Identify which cell holds the provided text, then report its [x, y] central coordinate. 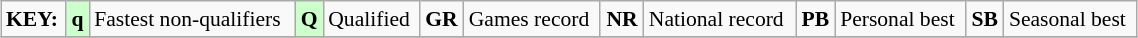
Qualified [371, 19]
Personal best [900, 19]
NR [622, 19]
GR [442, 19]
Fastest non-qualifiers [192, 19]
SB [985, 19]
KEY: [34, 19]
Games record [532, 19]
PB [816, 19]
Seasonal best [1070, 19]
q [78, 19]
Q [309, 19]
National record [720, 19]
